Search for the cell housing the specified text and yield its (x, y) center coordinate. 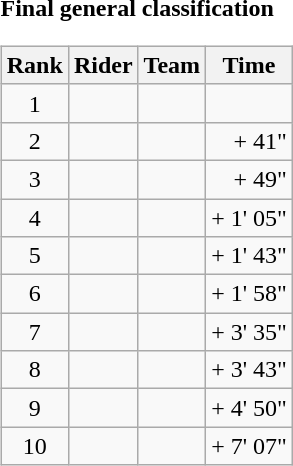
+ 1' 58" (250, 294)
+ 7' 07" (250, 446)
10 (34, 446)
9 (34, 408)
6 (34, 294)
8 (34, 370)
4 (34, 217)
1 (34, 103)
Time (250, 65)
3 (34, 179)
Team (172, 65)
Rank (34, 65)
7 (34, 332)
+ 3' 43" (250, 370)
2 (34, 141)
+ 41" (250, 141)
5 (34, 256)
+ 4' 50" (250, 408)
+ 3' 35" (250, 332)
+ 1' 43" (250, 256)
+ 49" (250, 179)
Rider (103, 65)
+ 1' 05" (250, 217)
